Extract the [X, Y] coordinate from the center of the cell holding the provided text.  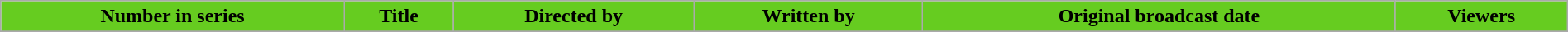
Written by [809, 16]
Original broadcast date [1159, 16]
Directed by [574, 16]
Title [399, 16]
Viewers [1481, 16]
Number in series [173, 16]
